Provide the [X, Y] coordinate of the cell's center where the given text is located.  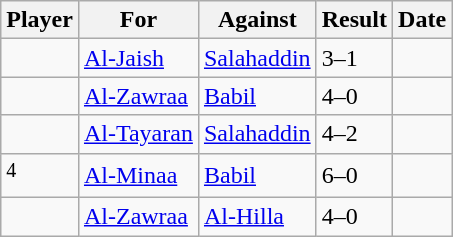
6–0 [354, 176]
Al-Jaish [138, 58]
For [138, 20]
Player [40, 20]
Al-Hilla [257, 217]
Result [354, 20]
Date [422, 20]
4 [40, 176]
4–2 [354, 134]
Against [257, 20]
Al-Minaa [138, 176]
3–1 [354, 58]
Al-Tayaran [138, 134]
